Identify which cell holds the provided text, then report its [X, Y] central coordinate. 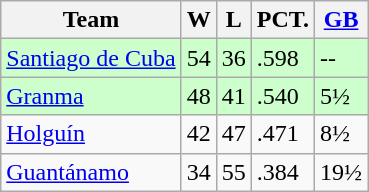
PCT. [282, 20]
W [198, 20]
-- [342, 58]
Guantánamo [91, 172]
54 [198, 58]
5½ [342, 96]
.384 [282, 172]
8½ [342, 134]
L [234, 20]
Holguín [91, 134]
55 [234, 172]
.598 [282, 58]
36 [234, 58]
.540 [282, 96]
Team [91, 20]
42 [198, 134]
34 [198, 172]
Granma [91, 96]
47 [234, 134]
41 [234, 96]
.471 [282, 134]
48 [198, 96]
GB [342, 20]
Santiago de Cuba [91, 58]
19½ [342, 172]
